Identify which cell holds the provided text, then report its [X, Y] central coordinate. 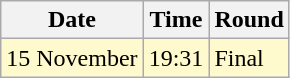
Time [176, 20]
Round [249, 20]
19:31 [176, 58]
15 November [72, 58]
Final [249, 58]
Date [72, 20]
